Determine the (X, Y) coordinate at the center of the cell enclosing the given text.  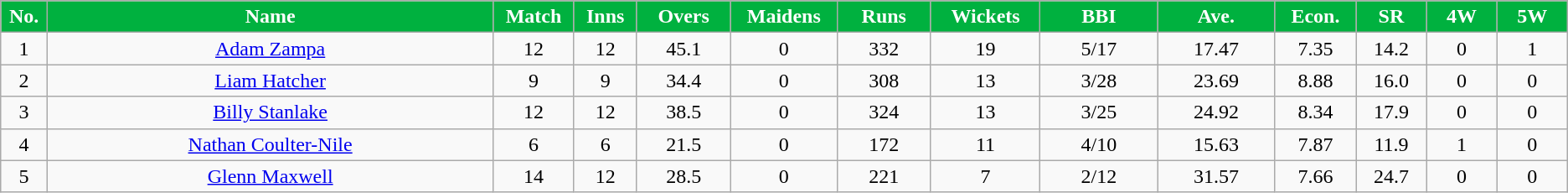
21.5 (683, 144)
Ave. (1216, 17)
38.5 (683, 112)
221 (884, 176)
308 (884, 81)
Billy Stanlake (270, 112)
Wickets (985, 17)
45.1 (683, 49)
7.87 (1315, 144)
Runs (884, 17)
15.63 (1216, 144)
Nathan Coulter-Nile (270, 144)
BBI (1099, 17)
11.9 (1391, 144)
2 (24, 81)
Maidens (784, 17)
Econ. (1315, 17)
11 (985, 144)
5/17 (1099, 49)
Overs (683, 17)
19 (985, 49)
34.4 (683, 81)
17.9 (1391, 112)
Glenn Maxwell (270, 176)
172 (884, 144)
Name (270, 17)
Adam Zampa (270, 49)
7.35 (1315, 49)
SR (1391, 17)
Liam Hatcher (270, 81)
3 (24, 112)
31.57 (1216, 176)
14 (534, 176)
4W (1462, 17)
5W (1532, 17)
5 (24, 176)
14.2 (1391, 49)
7 (985, 176)
324 (884, 112)
332 (884, 49)
3/28 (1099, 81)
28.5 (683, 176)
3/25 (1099, 112)
17.47 (1216, 49)
2/12 (1099, 176)
24.92 (1216, 112)
No. (24, 17)
8.34 (1315, 112)
16.0 (1391, 81)
4 (24, 144)
Match (534, 17)
7.66 (1315, 176)
4/10 (1099, 144)
Inns (605, 17)
23.69 (1216, 81)
24.7 (1391, 176)
8.88 (1315, 81)
